Identify which cell holds the provided text, then report its [X, Y] central coordinate. 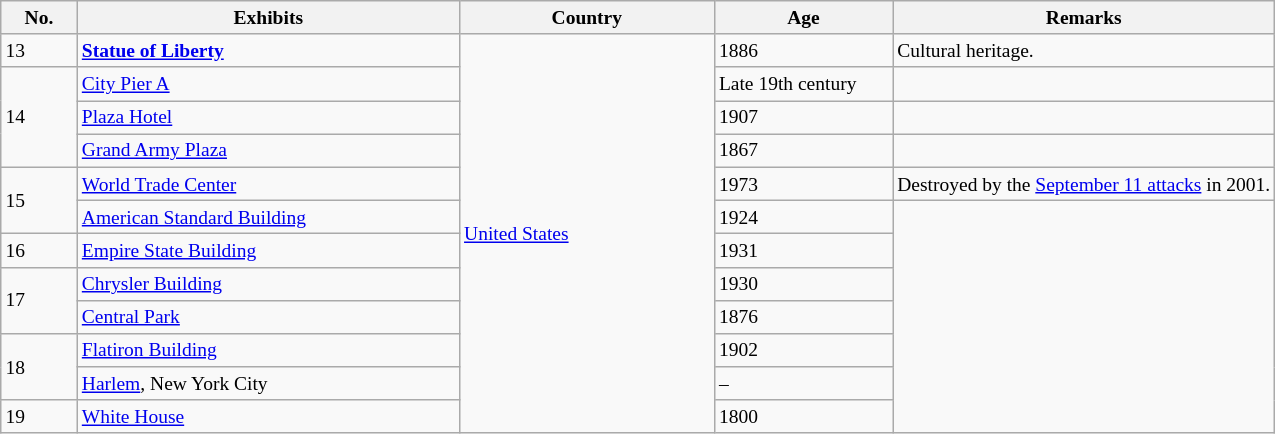
1907 [803, 118]
Exhibits [268, 18]
Destroyed by the September 11 attacks in 2001. [1084, 184]
City Pier A [268, 84]
17 [39, 300]
1973 [803, 184]
1924 [803, 216]
1800 [803, 416]
No. [39, 18]
Plaza Hotel [268, 118]
18 [39, 368]
American Standard Building [268, 216]
15 [39, 200]
19 [39, 416]
16 [39, 250]
– [803, 384]
World Trade Center [268, 184]
Cultural heritage. [1084, 50]
Empire State Building [268, 250]
Grand Army Plaza [268, 150]
1867 [803, 150]
1902 [803, 350]
Age [803, 18]
Country [586, 18]
Remarks [1084, 18]
Harlem, New York City [268, 384]
14 [39, 117]
Chrysler Building [268, 284]
1930 [803, 284]
Late 19th century [803, 84]
1931 [803, 250]
13 [39, 50]
Flatiron Building [268, 350]
Statue of Liberty [268, 50]
1876 [803, 316]
United States [586, 234]
White House [268, 416]
1886 [803, 50]
Central Park [268, 316]
